Search for the cell housing the specified text and yield its [X, Y] center coordinate. 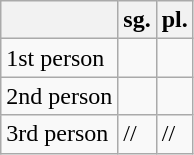
3rd person [60, 134]
pl. [174, 20]
1st person [60, 58]
2nd person [60, 96]
sg. [137, 20]
